Return [x, y] of the center of cell containing provided text 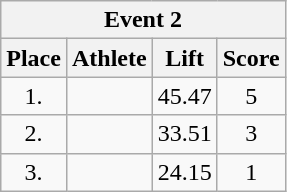
Place [34, 58]
33.51 [184, 134]
Score [251, 58]
45.47 [184, 96]
1 [251, 172]
24.15 [184, 172]
1. [34, 96]
Lift [184, 58]
3 [251, 134]
5 [251, 96]
3. [34, 172]
Athlete [109, 58]
Event 2 [143, 20]
2. [34, 134]
